Locate the cell with the specified text and output its (x, y) center coordinate. 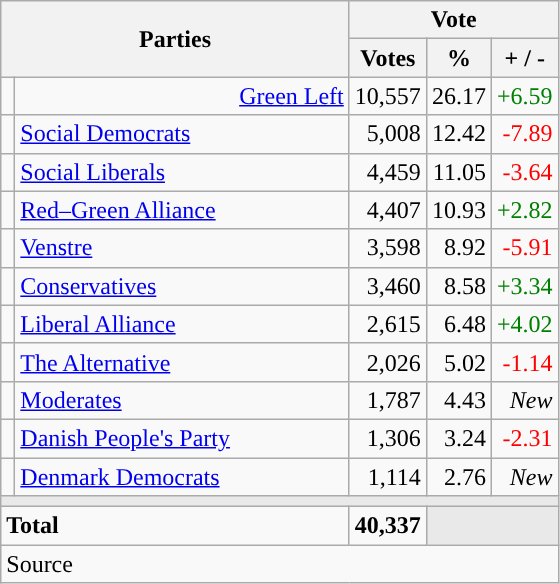
2,026 (388, 362)
-3.64 (524, 172)
+4.02 (524, 324)
Source (280, 564)
Votes (388, 58)
5.02 (458, 362)
1,114 (388, 477)
11.05 (458, 172)
26.17 (458, 96)
+3.34 (524, 286)
Total (176, 526)
Green Left (182, 96)
3,598 (388, 248)
-7.89 (524, 134)
2.76 (458, 477)
5,008 (388, 134)
10.93 (458, 210)
8.92 (458, 248)
10,557 (388, 96)
+ / - (524, 58)
Conservatives (182, 286)
Parties (176, 39)
2,615 (388, 324)
+6.59 (524, 96)
12.42 (458, 134)
Vote (454, 20)
3,460 (388, 286)
% (458, 58)
40,337 (388, 526)
1,306 (388, 438)
+2.82 (524, 210)
-2.31 (524, 438)
1,787 (388, 400)
Social Democrats (182, 134)
Denmark Democrats (182, 477)
Social Liberals (182, 172)
4.43 (458, 400)
8.58 (458, 286)
4,407 (388, 210)
-5.91 (524, 248)
Danish People's Party (182, 438)
Venstre (182, 248)
Liberal Alliance (182, 324)
4,459 (388, 172)
Red–Green Alliance (182, 210)
The Alternative (182, 362)
6.48 (458, 324)
Moderates (182, 400)
3.24 (458, 438)
-1.14 (524, 362)
